From the cell containing the given text, extract its center point as (x, y) coordinate. 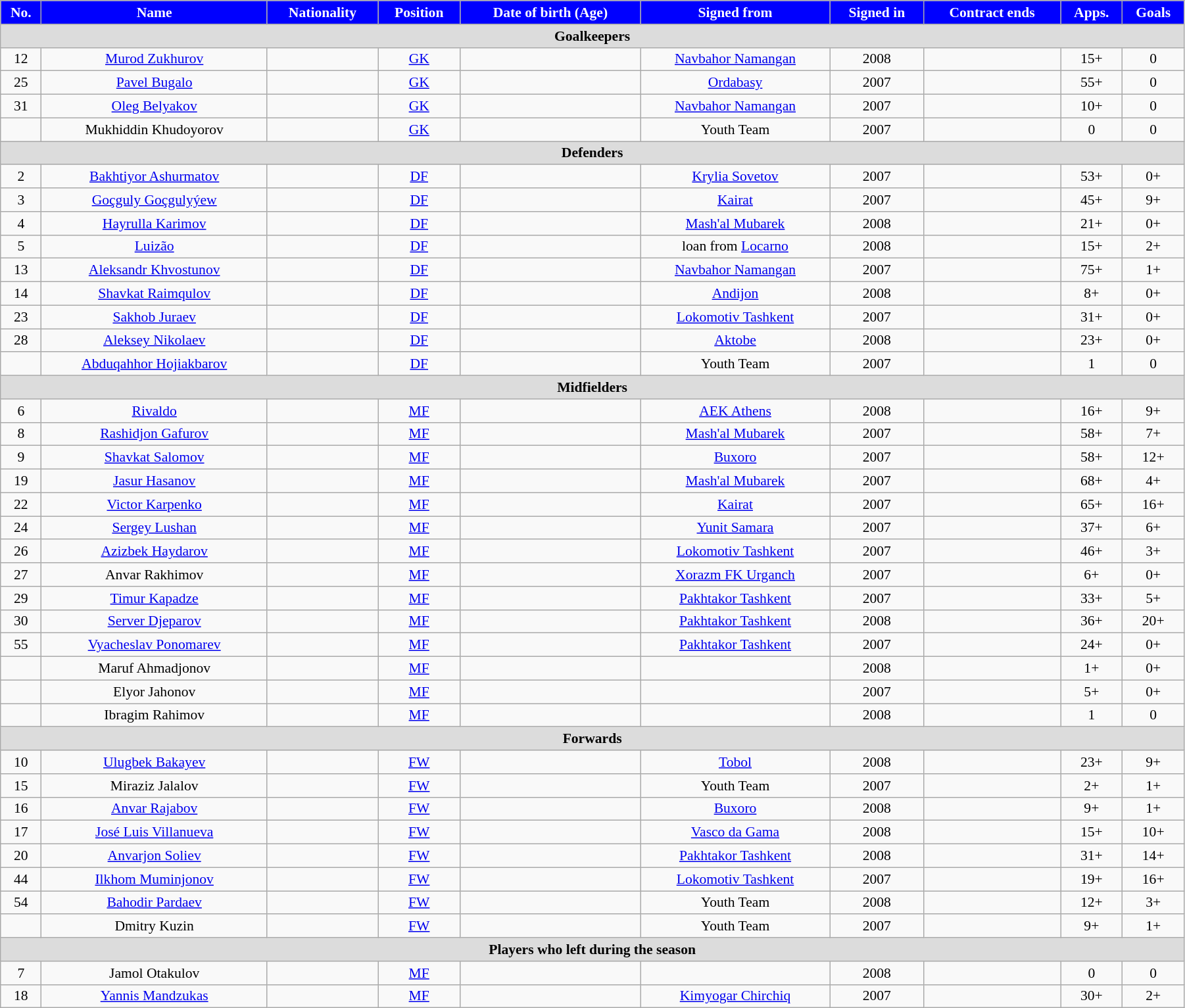
loan from Locarno (735, 247)
7 (21, 973)
36+ (1092, 621)
Vyacheslav Ponomarev (154, 645)
Apps. (1092, 12)
Dmitry Kuzin (154, 926)
18 (21, 996)
53+ (1092, 177)
Shavkat Raimqulov (154, 294)
54 (21, 903)
Sakhob Juraev (154, 317)
Pavel Bugalo (154, 83)
Sergey Lushan (154, 528)
Ibragim Rahimov (154, 715)
37+ (1092, 528)
Oleg Belyakov (154, 107)
Kimyogar Chirchiq (735, 996)
Rivaldo (154, 411)
4 (21, 224)
Midfielders (592, 387)
Aktobe (735, 341)
20+ (1153, 621)
Signed from (735, 12)
Luizão (154, 247)
Abduqahhor Hojiakbarov (154, 364)
Maruf Ahmadjonov (154, 669)
Goalkeepers (592, 36)
Bahodir Pardaev (154, 903)
Tobol (735, 762)
Yannis Mandzukas (154, 996)
21+ (1092, 224)
Ilkhom Muminjonov (154, 879)
31 (21, 107)
Rashidjon Gafurov (154, 434)
Contract ends (992, 12)
Ulugbek Bakayev (154, 762)
13 (21, 270)
44 (21, 879)
Aleksey Nikolaev (154, 341)
65+ (1092, 504)
6 (21, 411)
12 (21, 59)
No. (21, 12)
Murod Zukhurov (154, 59)
5 (21, 247)
8+ (1092, 294)
14 (21, 294)
24 (21, 528)
Server Djeparov (154, 621)
Anvar Rajabov (154, 809)
Bakhtiyor Ashurmatov (154, 177)
23 (21, 317)
75+ (1092, 270)
Elyor Jahonov (154, 692)
Anvarjon Soliev (154, 856)
José Luis Villanueva (154, 832)
Yunit Samara (735, 528)
Position (420, 12)
27 (21, 575)
30+ (1092, 996)
25 (21, 83)
3 (21, 200)
Ordabasy (735, 83)
22 (21, 504)
19 (21, 481)
Shavkat Salomov (154, 458)
Vasco da Gama (735, 832)
45+ (1092, 200)
Victor Karpenko (154, 504)
Xorazm FK Urganch (735, 575)
Signed in (877, 12)
28 (21, 341)
17 (21, 832)
Date of birth (Age) (550, 12)
8 (21, 434)
68+ (1092, 481)
Mukhiddin Khudoyorov (154, 130)
Players who left during the season (592, 949)
Nationality (322, 12)
46+ (1092, 552)
Jamol Otakulov (154, 973)
Aleksandr Khvostunov (154, 270)
Krylia Sovetov (735, 177)
Anvar Rakhimov (154, 575)
Goçguly Goçgulyýew (154, 200)
55+ (1092, 83)
29 (21, 598)
15 (21, 786)
20 (21, 856)
AEK Athens (735, 411)
Goals (1153, 12)
33+ (1092, 598)
26 (21, 552)
Hayrulla Karimov (154, 224)
4+ (1153, 481)
Jasur Hasanov (154, 481)
10 (21, 762)
2 (21, 177)
Defenders (592, 153)
Miraziz Jalalov (154, 786)
7+ (1153, 434)
16 (21, 809)
55 (21, 645)
Timur Kapadze (154, 598)
19+ (1092, 879)
24+ (1092, 645)
14+ (1153, 856)
Forwards (592, 739)
Azizbek Haydarov (154, 552)
Andijon (735, 294)
30 (21, 621)
9 (21, 458)
Name (154, 12)
